Search for the cell housing the specified text and yield its [X, Y] center coordinate. 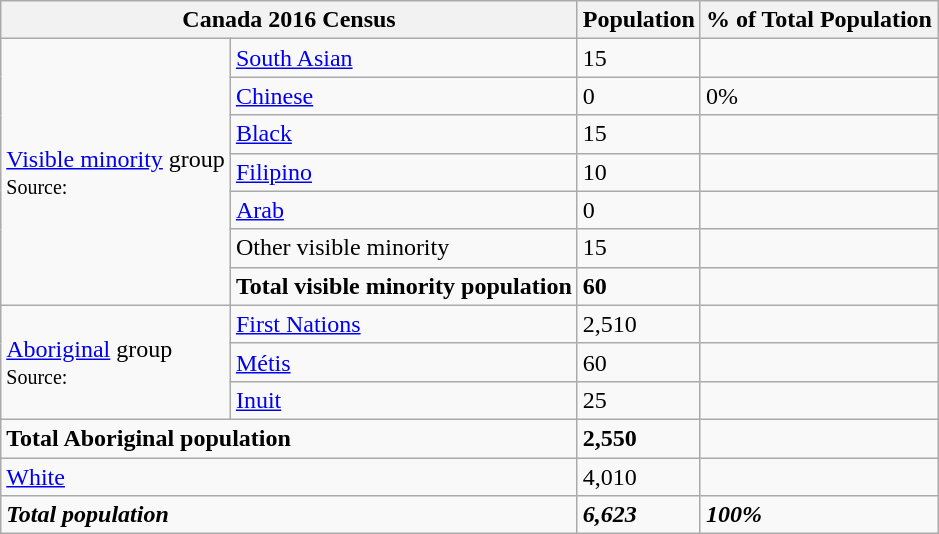
Filipino [404, 172]
100% [818, 515]
Total Aboriginal population [290, 438]
10 [638, 172]
Aboriginal groupSource: [116, 362]
Arab [404, 210]
Métis [404, 362]
% of Total Population [818, 20]
Canada 2016 Census [290, 20]
25 [638, 400]
4,010 [638, 477]
Inuit [404, 400]
Visible minority groupSource: [116, 172]
2,550 [638, 438]
Black [404, 134]
Chinese [404, 96]
Other visible minority [404, 248]
White [290, 477]
0% [818, 96]
Total population [290, 515]
South Asian [404, 58]
First Nations [404, 324]
Total visible minority population [404, 286]
Population [638, 20]
6,623 [638, 515]
2,510 [638, 324]
